Find where the given text appears and provide that cell's center as (x, y) coordinate. 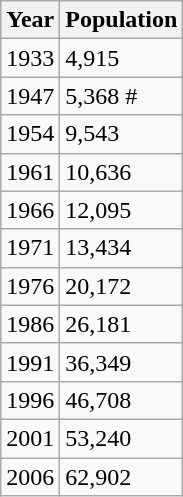
53,240 (122, 438)
9,543 (122, 134)
20,172 (122, 286)
1976 (30, 286)
13,434 (122, 248)
5,368 # (122, 96)
Population (122, 20)
1954 (30, 134)
1933 (30, 58)
36,349 (122, 362)
1947 (30, 96)
2001 (30, 438)
12,095 (122, 210)
2006 (30, 477)
10,636 (122, 172)
1986 (30, 324)
1966 (30, 210)
1971 (30, 248)
4,915 (122, 58)
26,181 (122, 324)
Year (30, 20)
1991 (30, 362)
1996 (30, 400)
62,902 (122, 477)
1961 (30, 172)
46,708 (122, 400)
